Locate the cell with the specified text and output its (X, Y) center coordinate. 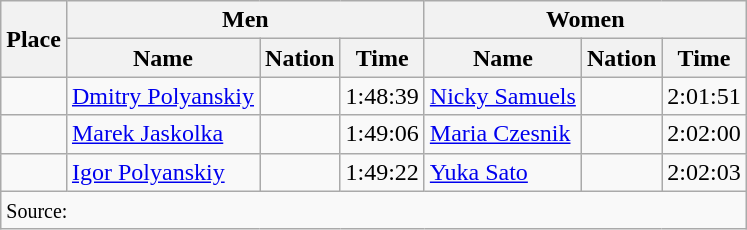
Source: (374, 210)
1:49:22 (382, 172)
Men (245, 20)
2:01:51 (704, 96)
Place (34, 39)
1:49:06 (382, 134)
Igor Polyanskiy (162, 172)
Dmitry Polyanskiy (162, 96)
Maria Czesnik (502, 134)
Yuka Sato (502, 172)
1:48:39 (382, 96)
2:02:03 (704, 172)
Marek Jaskolka (162, 134)
2:02:00 (704, 134)
Nicky Samuels (502, 96)
Women (585, 20)
